Capture the cell that displays the provided text and extract its [x, y] central coordinate. 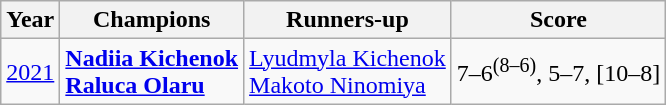
2021 [30, 72]
Nadiia Kichenok Raluca Olaru [152, 72]
7–6(8–6), 5–7, [10–8] [558, 72]
Champions [152, 20]
Lyudmyla Kichenok Makoto Ninomiya [348, 72]
Year [30, 20]
Score [558, 20]
Runners-up [348, 20]
